From the cell containing the given text, extract its center point as [x, y] coordinate. 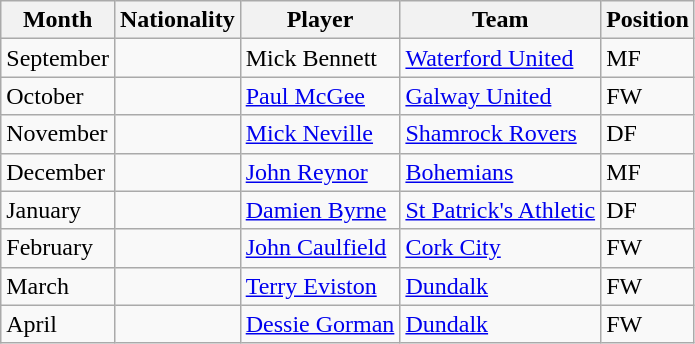
December [58, 172]
Month [58, 20]
Mick Neville [320, 134]
September [58, 58]
Nationality [177, 20]
Bohemians [500, 172]
Waterford United [500, 58]
March [58, 286]
Cork City [500, 248]
Terry Eviston [320, 286]
Player [320, 20]
November [58, 134]
April [58, 324]
Position [648, 20]
John Caulfield [320, 248]
Galway United [500, 96]
John Reynor [320, 172]
October [58, 96]
Shamrock Rovers [500, 134]
January [58, 210]
February [58, 248]
St Patrick's Athletic [500, 210]
Paul McGee [320, 96]
Dessie Gorman [320, 324]
Damien Byrne [320, 210]
Team [500, 20]
Mick Bennett [320, 58]
